Return (x, y) of the center of cell containing provided text 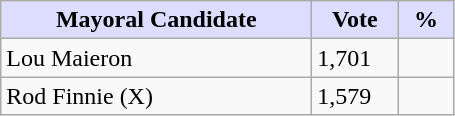
Mayoral Candidate (156, 20)
Lou Maieron (156, 58)
Rod Finnie (X) (156, 96)
% (426, 20)
1,579 (355, 96)
1,701 (355, 58)
Vote (355, 20)
